Determine the (x, y) coordinate at the center of the cell enclosing the given text.  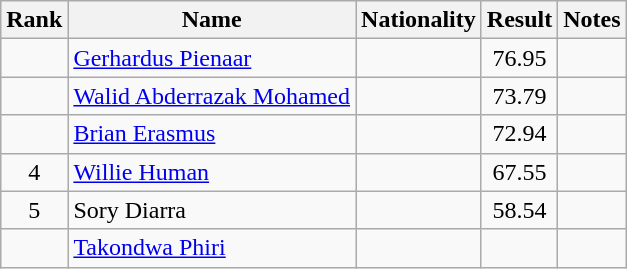
76.95 (519, 58)
Nationality (419, 20)
58.54 (519, 210)
Sory Diarra (212, 210)
Gerhardus Pienaar (212, 58)
73.79 (519, 96)
Rank (34, 20)
4 (34, 172)
Walid Abderrazak Mohamed (212, 96)
67.55 (519, 172)
Result (519, 20)
Brian Erasmus (212, 134)
72.94 (519, 134)
Name (212, 20)
Willie Human (212, 172)
5 (34, 210)
Notes (592, 20)
Takondwa Phiri (212, 248)
